Pinpoint the cell where the given text exists, returning its (X, Y) midpoint coordinate. 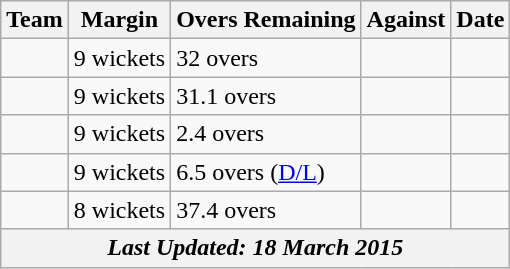
32 overs (266, 58)
37.4 overs (266, 210)
Against (406, 20)
2.4 overs (266, 134)
Margin (119, 20)
6.5 overs (D/L) (266, 172)
31.1 overs (266, 96)
Last Updated: 18 March 2015 (256, 248)
8 wickets (119, 210)
Date (480, 20)
Team (35, 20)
Overs Remaining (266, 20)
